Find where the given text appears and provide that cell's center as (x, y) coordinate. 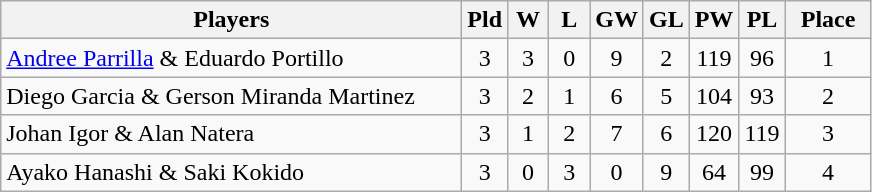
7 (617, 134)
93 (762, 96)
120 (714, 134)
L (570, 20)
96 (762, 58)
99 (762, 172)
Johan Igor & Alan Natera (232, 134)
104 (714, 96)
GL (666, 20)
Diego Garcia & Gerson Miranda Martinez (232, 96)
Andree Parrilla & Eduardo Portillo (232, 58)
GW (617, 20)
5 (666, 96)
Pld (485, 20)
64 (714, 172)
Players (232, 20)
Place (828, 20)
W (528, 20)
4 (828, 172)
Ayako Hanashi & Saki Kokido (232, 172)
PW (714, 20)
PL (762, 20)
